Locate the cell with the specified text and output its [X, Y] center coordinate. 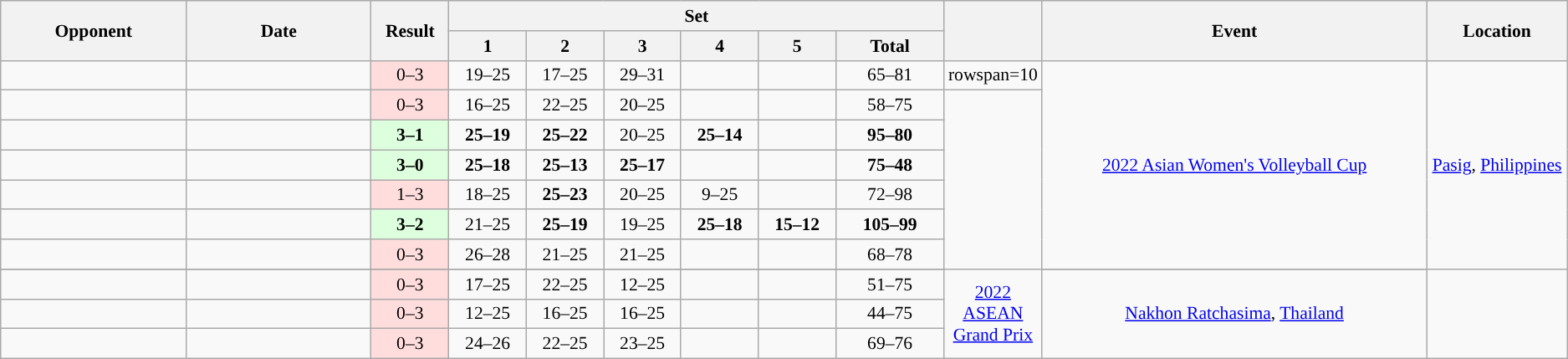
3–2 [410, 225]
1 [488, 46]
25–17 [642, 165]
5 [798, 46]
3–1 [410, 136]
rowspan=10 [993, 75]
58–75 [890, 105]
69–76 [890, 344]
44–75 [890, 314]
105–99 [890, 225]
9–25 [719, 195]
Event [1234, 30]
3 [642, 46]
15–12 [798, 225]
Location [1497, 30]
25–13 [565, 165]
26–28 [488, 254]
Nakhon Ratchasima, Thailand [1234, 315]
3–0 [410, 165]
25–23 [565, 195]
Total [890, 46]
18–25 [488, 195]
Result [410, 30]
Set [697, 16]
75–48 [890, 165]
95–80 [890, 136]
68–78 [890, 254]
24–26 [488, 344]
2 [565, 46]
1–3 [410, 195]
2022 ASEAN Grand Prix [993, 315]
Pasig, Philippines [1497, 164]
Opponent [94, 30]
51–75 [890, 285]
25–22 [565, 136]
72–98 [890, 195]
Date [279, 30]
29–31 [642, 75]
25–14 [719, 136]
2022 Asian Women's Volleyball Cup [1234, 164]
23–25 [642, 344]
4 [719, 46]
65–81 [890, 75]
